From the cell containing the given text, extract its center point as (x, y) coordinate. 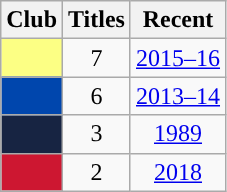
2 (97, 172)
1989 (178, 134)
7 (97, 58)
2015–16 (178, 58)
2013–14 (178, 96)
Recent (178, 20)
3 (97, 134)
6 (97, 96)
Titles (97, 20)
2018 (178, 172)
Club (32, 20)
